Return (x, y) of the center of cell containing provided text 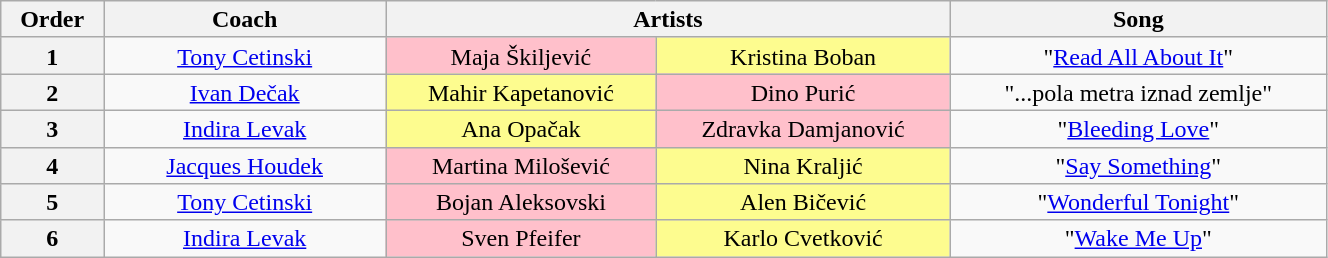
"Wonderful Tonight" (1138, 202)
Karlo Cvetković (803, 238)
4 (52, 166)
Mahir Kapetanović (521, 92)
Martina Milošević (521, 166)
Sven Pfeifer (521, 238)
6 (52, 238)
"...pola metra iznad zemlje" (1138, 92)
Coach (245, 20)
Zdravka Damjanović (803, 128)
Ivan Dečak (245, 92)
Ana Opačak (521, 128)
Order (52, 20)
1 (52, 56)
2 (52, 92)
Kristina Boban (803, 56)
Artists (668, 20)
"Read All About It" (1138, 56)
Bojan Aleksovski (521, 202)
Maja Škiljević (521, 56)
"Wake Me Up" (1138, 238)
Nina Kraljić (803, 166)
5 (52, 202)
Jacques Houdek (245, 166)
Dino Purić (803, 92)
3 (52, 128)
Song (1138, 20)
"Bleeding Love" (1138, 128)
Alen Bičević (803, 202)
"Say Something" (1138, 166)
